Identify which cell holds the provided text, then report its [x, y] central coordinate. 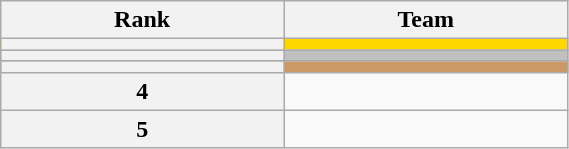
4 [142, 91]
Team [426, 20]
5 [142, 129]
Rank [142, 20]
